Find where the given text appears and provide that cell's center as [x, y] coordinate. 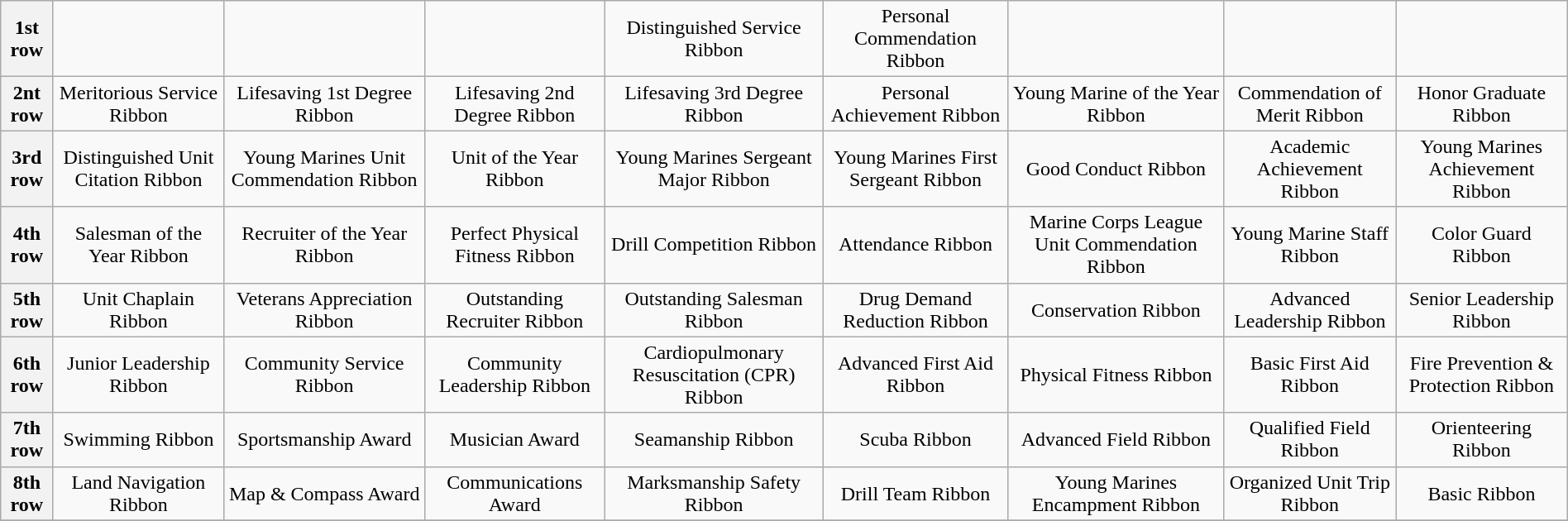
Lifesaving 3rd Degree Ribbon [714, 104]
Fire Prevention & Protection Ribbon [1482, 375]
Scuba Ribbon [915, 440]
Recruiter of the Year Ribbon [324, 245]
Young Marines First Sergeant Ribbon [915, 169]
Marine Corps League Unit Commendation Ribbon [1116, 245]
Musician Award [514, 440]
Lifesaving 1st Degree Ribbon [324, 104]
Attendance Ribbon [915, 245]
7th row [26, 440]
Unit Chaplain Ribbon [139, 309]
Good Conduct Ribbon [1116, 169]
Community Service Ribbon [324, 375]
Young Marines Unit Commendation Ribbon [324, 169]
5th row [26, 309]
Personal Commendation Ribbon [915, 39]
Young Marines Sergeant Major Ribbon [714, 169]
4th row [26, 245]
8th row [26, 493]
Salesman of the Year Ribbon [139, 245]
Personal Achievement Ribbon [915, 104]
2nt row [26, 104]
Advanced First Aid Ribbon [915, 375]
Junior Leadership Ribbon [139, 375]
Advanced Field Ribbon [1116, 440]
Veterans Appreciation Ribbon [324, 309]
6th row [26, 375]
Commendation of Merit Ribbon [1310, 104]
Academic Achievement Ribbon [1310, 169]
Community Leadership Ribbon [514, 375]
Sportsmanship Award [324, 440]
Land Navigation Ribbon [139, 493]
Orienteering Ribbon [1482, 440]
Conservation Ribbon [1116, 309]
Map & Compass Award [324, 493]
Organized Unit Trip Ribbon [1310, 493]
Perfect Physical Fitness Ribbon [514, 245]
1st row [26, 39]
Honor Graduate Ribbon [1482, 104]
Meritorious Service Ribbon [139, 104]
Senior Leadership Ribbon [1482, 309]
Basic First Aid Ribbon [1310, 375]
Qualified Field Ribbon [1310, 440]
Young Marine Staff Ribbon [1310, 245]
Drill Team Ribbon [915, 493]
Basic Ribbon [1482, 493]
Physical Fitness Ribbon [1116, 375]
Seamanship Ribbon [714, 440]
Communications Award [514, 493]
Young Marines Encampment Ribbon [1116, 493]
3rd row [26, 169]
Advanced Leadership Ribbon [1310, 309]
Outstanding Recruiter Ribbon [514, 309]
Color Guard Ribbon [1482, 245]
Young Marine of the Year Ribbon [1116, 104]
Swimming Ribbon [139, 440]
Marksmanship Safety Ribbon [714, 493]
Distinguished Service Ribbon [714, 39]
Drill Competition Ribbon [714, 245]
Lifesaving 2nd Degree Ribbon [514, 104]
Unit of the Year Ribbon [514, 169]
Cardiopulmonary Resuscitation (CPR) Ribbon [714, 375]
Young Marines Achievement Ribbon [1482, 169]
Distinguished Unit Citation Ribbon [139, 169]
Outstanding Salesman Ribbon [714, 309]
Drug Demand Reduction Ribbon [915, 309]
